For the text-containing cell, return its midpoint in [x, y] coordinate format. 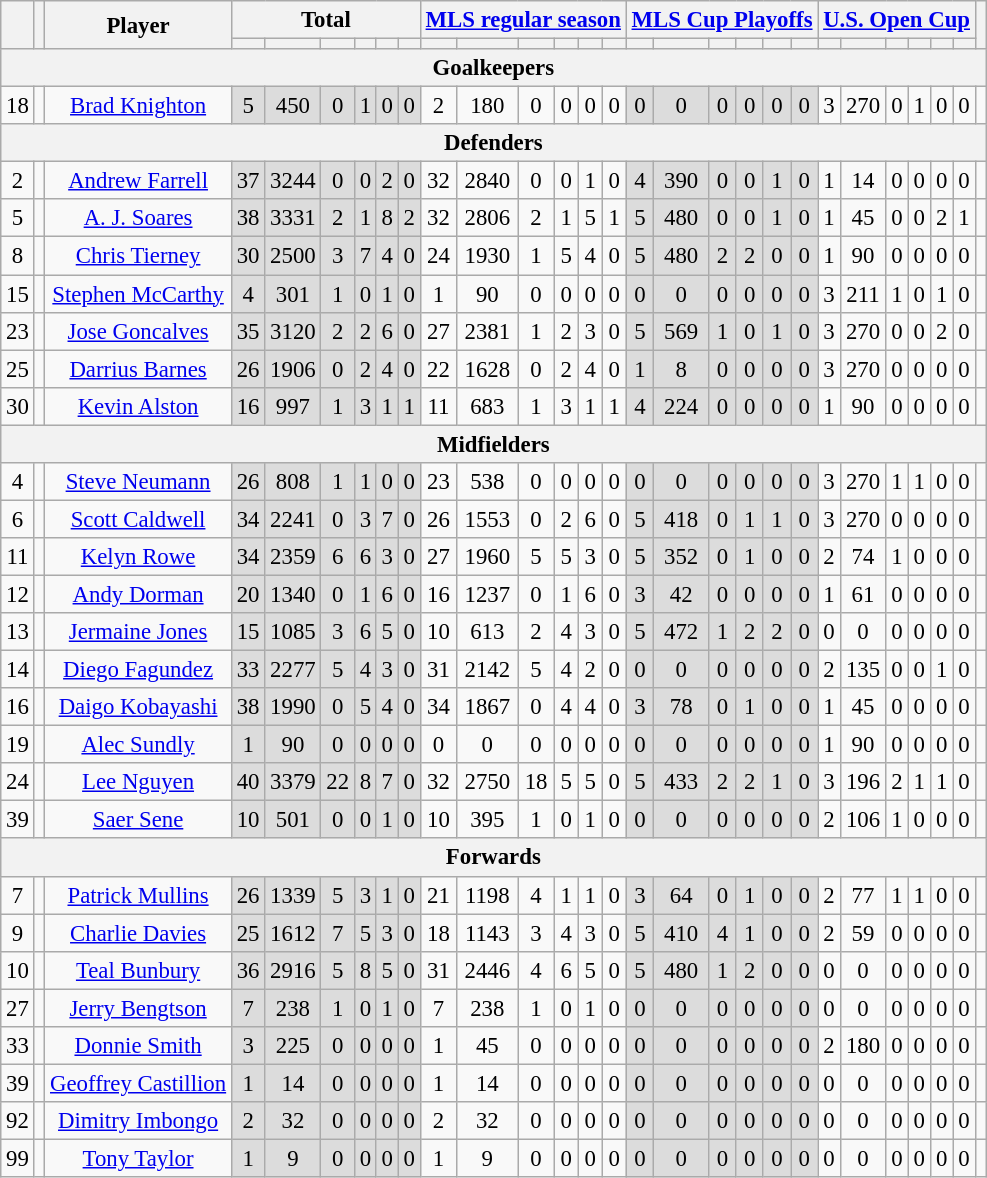
Patrick Mullins [138, 895]
99 [18, 1158]
301 [293, 294]
1990 [293, 707]
997 [293, 406]
74 [863, 557]
Jerry Bengtson [138, 1008]
135 [863, 670]
Jermaine Jones [138, 632]
683 [488, 406]
1143 [488, 933]
450 [293, 106]
410 [680, 933]
Total [326, 20]
Stephen McCarthy [138, 294]
64 [680, 895]
538 [488, 482]
Player [138, 25]
1237 [488, 594]
Teal Bunbury [138, 970]
1867 [488, 707]
Jose Goncalves [138, 331]
418 [680, 519]
3379 [293, 782]
77 [863, 895]
21 [438, 895]
Chris Tierney [138, 256]
59 [863, 933]
352 [680, 557]
1339 [293, 895]
Andy Dorman [138, 594]
2277 [293, 670]
225 [293, 1046]
Daigo Kobayashi [138, 707]
2840 [488, 181]
2750 [488, 782]
Defenders [494, 143]
Kelyn Rowe [138, 557]
Alec Sundly [138, 745]
A. J. Soares [138, 219]
Andrew Farrell [138, 181]
92 [18, 1121]
569 [680, 331]
2916 [293, 970]
37 [248, 181]
Scott Caldwell [138, 519]
808 [293, 482]
2142 [488, 670]
433 [680, 782]
1628 [488, 369]
Darrius Barnes [138, 369]
390 [680, 181]
61 [863, 594]
1553 [488, 519]
3244 [293, 181]
Donnie Smith [138, 1046]
613 [488, 632]
Forwards [494, 858]
Tony Taylor [138, 1158]
1085 [293, 632]
Dimitry Imbongo [138, 1121]
196 [863, 782]
106 [863, 820]
1340 [293, 594]
36 [248, 970]
MLS Cup Playoffs [722, 20]
Diego Fagundez [138, 670]
U.S. Open Cup [896, 20]
211 [863, 294]
Brad Knighton [138, 106]
1612 [293, 933]
Geoffrey Castillion [138, 1083]
2806 [488, 219]
13 [18, 632]
501 [293, 820]
Kevin Alston [138, 406]
78 [680, 707]
3120 [293, 331]
2446 [488, 970]
2359 [293, 557]
2241 [293, 519]
224 [680, 406]
Charlie Davies [138, 933]
2381 [488, 331]
395 [488, 820]
19 [18, 745]
Steve Neumann [138, 482]
472 [680, 632]
Saer Sene [138, 820]
1198 [488, 895]
12 [18, 594]
3331 [293, 219]
Goalkeepers [494, 68]
35 [248, 331]
20 [248, 594]
42 [680, 594]
Midfielders [494, 444]
1930 [488, 256]
MLS regular season [523, 20]
Lee Nguyen [138, 782]
40 [248, 782]
2500 [293, 256]
1960 [488, 557]
1906 [293, 369]
